Locate the cell with the specified text and output its (X, Y) center coordinate. 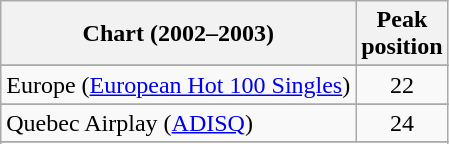
Chart (2002–2003) (178, 34)
24 (402, 123)
22 (402, 85)
Europe (European Hot 100 Singles) (178, 85)
Quebec Airplay (ADISQ) (178, 123)
Peakposition (402, 34)
